Determine the (x, y) coordinate at the center of the cell enclosing the given text.  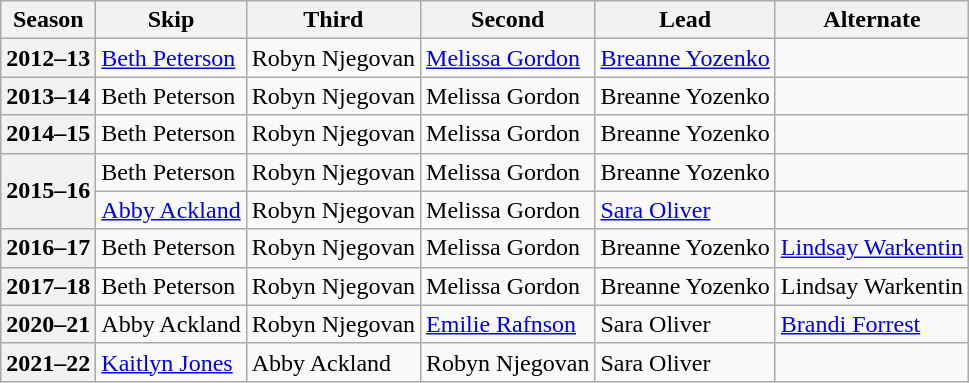
2017–18 (48, 286)
Second (508, 20)
2016–17 (48, 248)
Lead (685, 20)
2015–16 (48, 191)
2021–22 (48, 362)
2013–14 (48, 96)
2012–13 (48, 58)
2020–21 (48, 324)
Brandi Forrest (872, 324)
Skip (171, 20)
Third (333, 20)
Alternate (872, 20)
2014–15 (48, 134)
Emilie Rafnson (508, 324)
Season (48, 20)
Kaitlyn Jones (171, 362)
